Pinpoint the cell where the given text exists, returning its (x, y) midpoint coordinate. 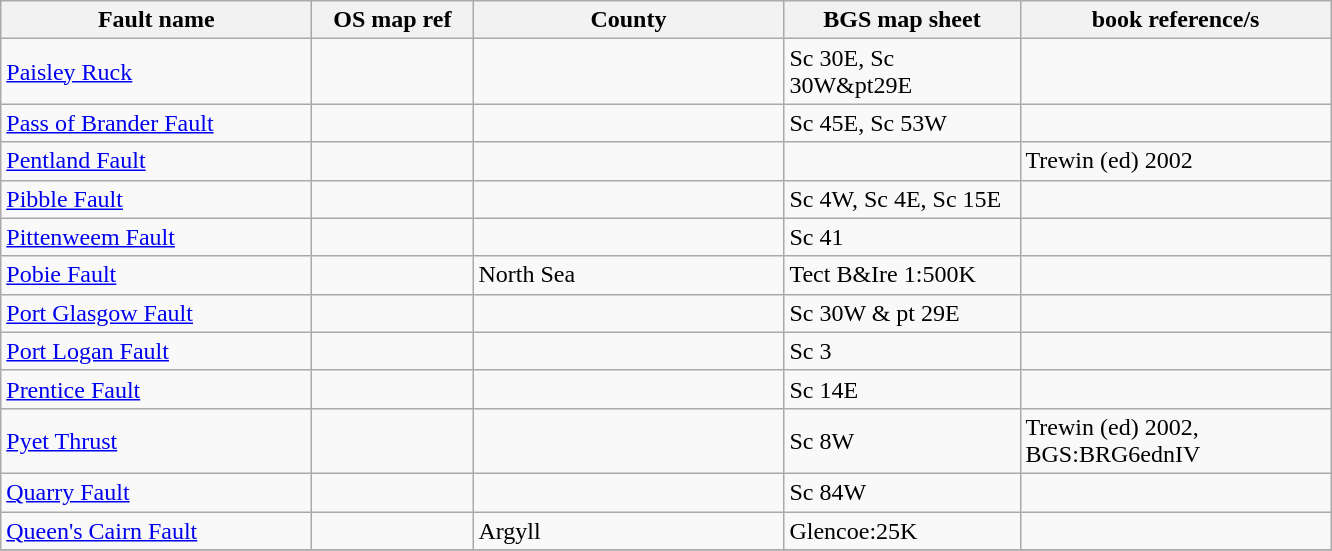
Trewin (ed) 2002 (1176, 161)
Sc 8W (902, 440)
Quarry Fault (156, 492)
Pass of Brander Fault (156, 123)
Port Logan Fault (156, 351)
Pentland Fault (156, 161)
Sc 30E, Sc 30W&pt29E (902, 72)
North Sea (628, 275)
Glencoe:25K (902, 531)
Sc 45E, Sc 53W (902, 123)
Sc 4W, Sc 4E, Sc 15E (902, 199)
Sc 84W (902, 492)
Queen's Cairn Fault (156, 531)
Port Glasgow Fault (156, 313)
Pobie Fault (156, 275)
BGS map sheet (902, 20)
County (628, 20)
Fault name (156, 20)
OS map ref (392, 20)
Argyll (628, 531)
Pyet Thrust (156, 440)
Sc 14E (902, 389)
Prentice Fault (156, 389)
Pibble Fault (156, 199)
Pittenweem Fault (156, 237)
Sc 3 (902, 351)
Sc 41 (902, 237)
Paisley Ruck (156, 72)
book reference/s (1176, 20)
Tect B&Ire 1:500K (902, 275)
Sc 30W & pt 29E (902, 313)
Trewin (ed) 2002, BGS:BRG6ednIV (1176, 440)
